Capture the cell that displays the provided text and extract its (x, y) central coordinate. 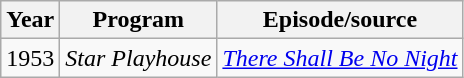
Episode/source (340, 20)
Program (138, 20)
There Shall Be No Night (340, 58)
Year (30, 20)
1953 (30, 58)
Star Playhouse (138, 58)
